Return the [X, Y] coordinate for the center point of the cell that contains the specified text.  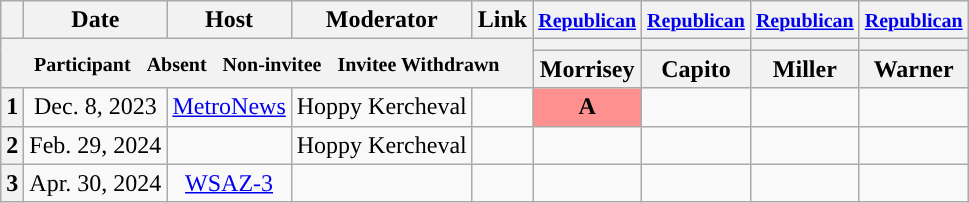
Feb. 29, 2024 [96, 145]
A [588, 107]
3 [12, 183]
Dec. 8, 2023 [96, 107]
Date [96, 20]
Host [229, 20]
Morrisey [588, 69]
WSAZ-3 [229, 183]
Warner [914, 69]
Moderator [382, 20]
Capito [696, 69]
Link [502, 20]
MetroNews [229, 107]
Miller [804, 69]
Apr. 30, 2024 [96, 183]
Participant Absent Non-invitee Invitee Withdrawn [267, 64]
2 [12, 145]
1 [12, 107]
